Provide the [x, y] coordinate of the cell's center where the given text is located.  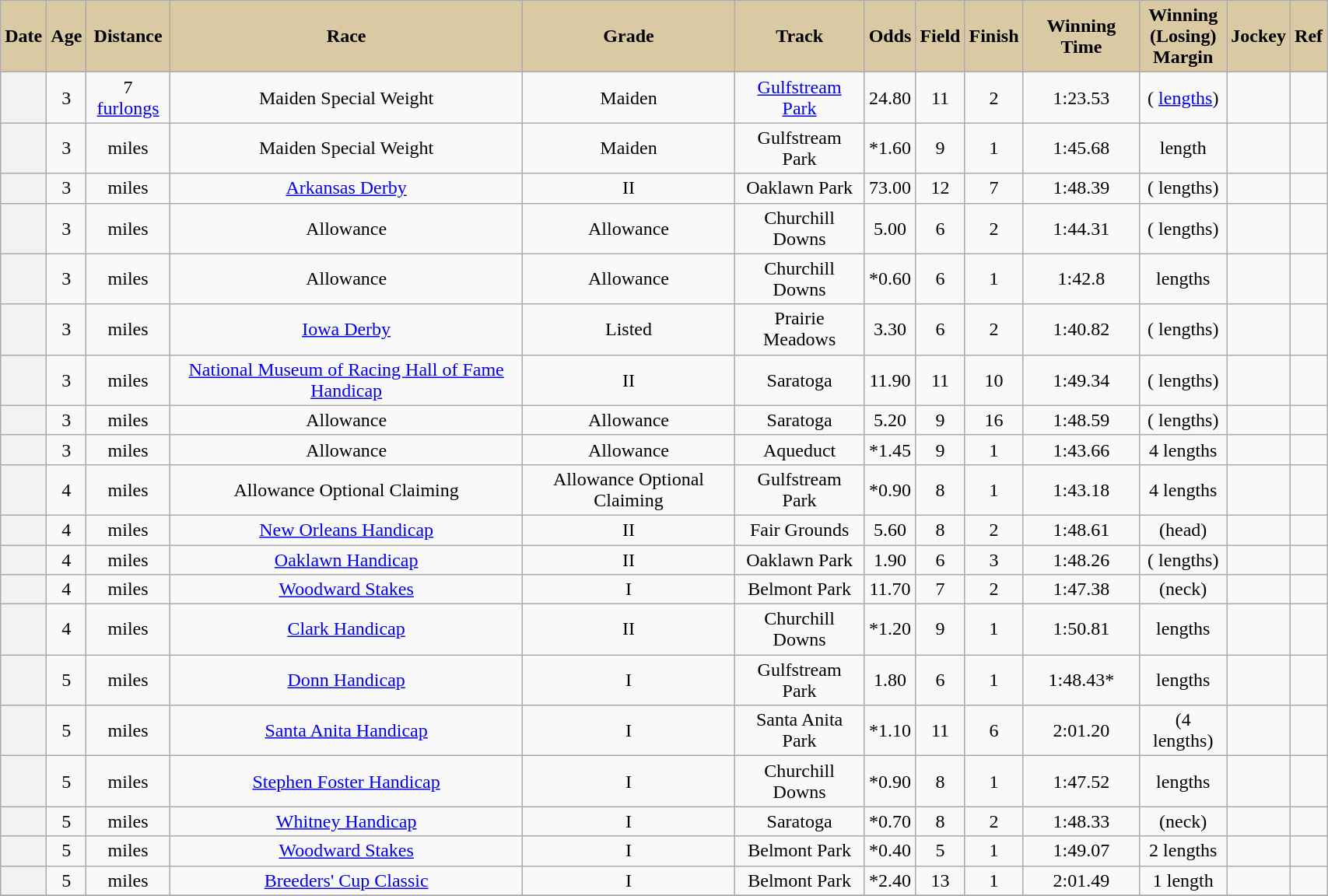
Listed [629, 330]
Santa Anita Handicap [346, 731]
*1.20 [890, 630]
*2.40 [890, 880]
Iowa Derby [346, 330]
1:50.81 [1081, 630]
5.20 [890, 420]
Prairie Meadows [800, 330]
10 [994, 380]
1.90 [890, 559]
1.80 [890, 680]
1:48.43* [1081, 680]
1:45.68 [1081, 148]
Finish [994, 37]
(4 lengths) [1183, 731]
*1.45 [890, 450]
Santa Anita Park [800, 731]
3.30 [890, 330]
*0.40 [890, 851]
1:47.38 [1081, 590]
Grade [629, 37]
24.80 [890, 98]
2:01.20 [1081, 731]
Breeders' Cup Classic [346, 880]
Oaklawn Handicap [346, 559]
1:48.59 [1081, 420]
1:48.26 [1081, 559]
*1.10 [890, 731]
Clark Handicap [346, 630]
1:40.82 [1081, 330]
Age [67, 37]
Aqueduct [800, 450]
(head) [1183, 530]
National Museum of Racing Hall of Fame Handicap [346, 380]
*0.70 [890, 821]
Date [23, 37]
12 [940, 188]
5.60 [890, 530]
Field [940, 37]
5.00 [890, 229]
Fair Grounds [800, 530]
11.70 [890, 590]
1:43.66 [1081, 450]
Whitney Handicap [346, 821]
1:49.07 [1081, 851]
Stephen Foster Handicap [346, 781]
*0.60 [890, 278]
7 furlongs [128, 98]
11.90 [890, 380]
Distance [128, 37]
16 [994, 420]
2 lengths [1183, 851]
*1.60 [890, 148]
Track [800, 37]
Winning(Losing)Margin [1183, 37]
Odds [890, 37]
1:23.53 [1081, 98]
1:47.52 [1081, 781]
Ref [1309, 37]
Winning Time [1081, 37]
1:48.33 [1081, 821]
1:49.34 [1081, 380]
1:44.31 [1081, 229]
Donn Handicap [346, 680]
2:01.49 [1081, 880]
73.00 [890, 188]
13 [940, 880]
1:43.18 [1081, 490]
1:48.39 [1081, 188]
New Orleans Handicap [346, 530]
1 length [1183, 880]
1:42.8 [1081, 278]
1:48.61 [1081, 530]
Jockey [1259, 37]
Race [346, 37]
length [1183, 148]
Arkansas Derby [346, 188]
